Identify which cell holds the provided text, then report its [X, Y] central coordinate. 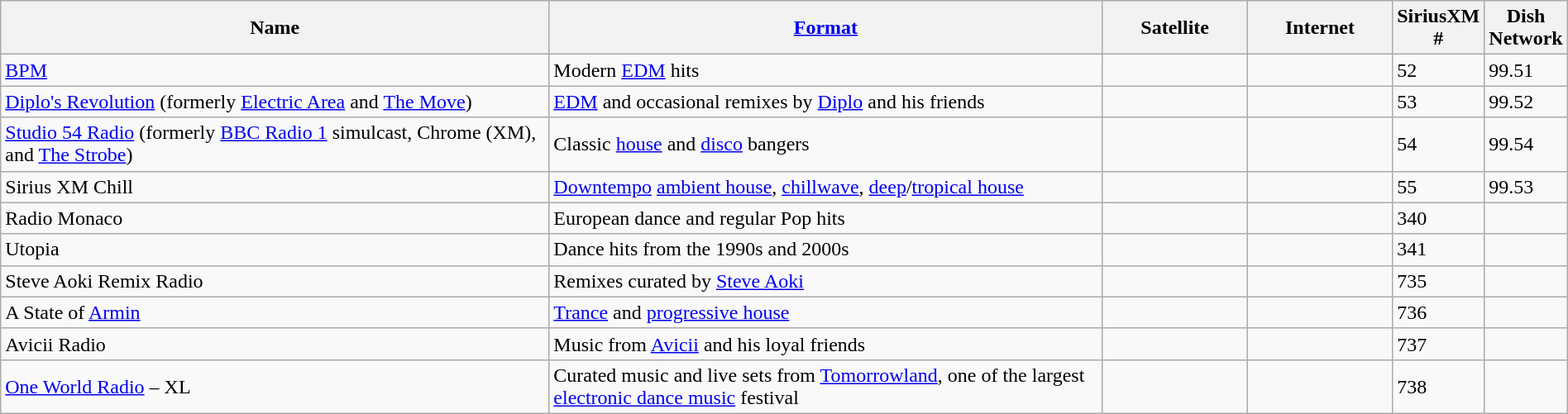
Remixes curated by Steve Aoki [825, 281]
One World Radio – XL [275, 387]
736 [1439, 312]
54 [1439, 144]
55 [1439, 187]
Radio Monaco [275, 218]
European dance and regular Pop hits [825, 218]
Diplo's Revolution (formerly Electric Area and The Move) [275, 102]
Sirius XM Chill [275, 187]
99.54 [1526, 144]
Steve Aoki Remix Radio [275, 281]
99.53 [1526, 187]
53 [1439, 102]
Modern EDM hits [825, 70]
Utopia [275, 250]
Dance hits from the 1990s and 2000s [825, 250]
738 [1439, 387]
340 [1439, 218]
Curated music and live sets from Tomorrowland, one of the largest electronic dance music festival [825, 387]
99.51 [1526, 70]
EDM and occasional remixes by Diplo and his friends [825, 102]
Trance and progressive house [825, 312]
Internet [1320, 28]
A State of Armin [275, 312]
Avicii Radio [275, 344]
735 [1439, 281]
52 [1439, 70]
BPM [275, 70]
Downtempo ambient house, chillwave, deep/tropical house [825, 187]
737 [1439, 344]
Classic house and disco bangers [825, 144]
Dish Network [1526, 28]
Satellite [1174, 28]
Studio 54 Radio (formerly BBC Radio 1 simulcast, Chrome (XM), and The Strobe) [275, 144]
99.52 [1526, 102]
341 [1439, 250]
SiriusXM # [1439, 28]
Format [825, 28]
Name [275, 28]
Music from Avicii and his loyal friends [825, 344]
